Identify which cell holds the provided text, then report its (x, y) central coordinate. 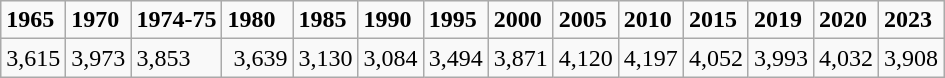
1995 (456, 20)
4,120 (586, 58)
3,639 (258, 58)
3,973 (98, 58)
3,993 (780, 58)
2020 (846, 20)
2005 (586, 20)
2023 (912, 20)
1990 (390, 20)
3,615 (34, 58)
3,494 (456, 58)
3,871 (520, 58)
2000 (520, 20)
1970 (98, 20)
2010 (650, 20)
2019 (780, 20)
3,084 (390, 58)
2015 (716, 20)
3,130 (326, 58)
3,853 (176, 58)
1974-75 (176, 20)
1965 (34, 20)
4,197 (650, 58)
4,032 (846, 58)
1980 (258, 20)
4,052 (716, 58)
3,908 (912, 58)
1985 (326, 20)
